Locate the cell with the specified text and output its [x, y] center coordinate. 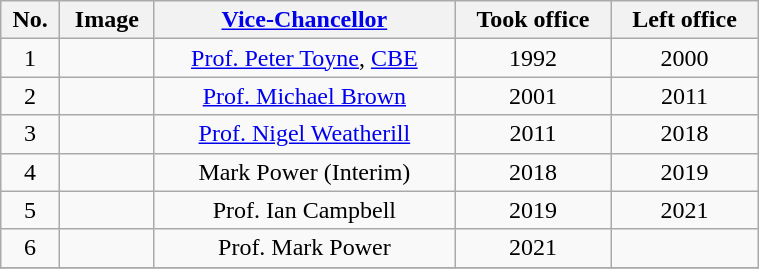
2 [30, 96]
Prof. Mark Power [304, 248]
Took office [532, 20]
1992 [532, 58]
Prof. Michael Brown [304, 96]
Mark Power (Interim) [304, 172]
Vice-Chancellor [304, 20]
Prof. Ian Campbell [304, 210]
3 [30, 134]
Image [106, 20]
Prof. Nigel Weatherill [304, 134]
Left office [684, 20]
6 [30, 248]
Prof. Peter Toyne, CBE [304, 58]
2001 [532, 96]
5 [30, 210]
4 [30, 172]
2000 [684, 58]
No. [30, 20]
1 [30, 58]
